Identify which cell holds the provided text, then report its (X, Y) central coordinate. 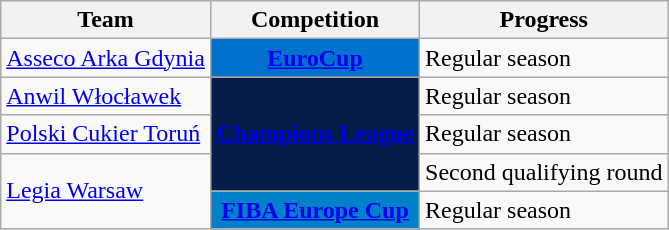
FIBA Europe Cup (314, 210)
Team (106, 20)
EuroCup (314, 58)
Competition (314, 20)
Polski Cukier Toruń (106, 134)
Second qualifying round (544, 172)
Progress (544, 20)
Asseco Arka Gdynia (106, 58)
Legia Warsaw (106, 191)
Anwil Włocławek (106, 96)
Champions League (314, 134)
